Return (X, Y) of the center of cell containing provided text 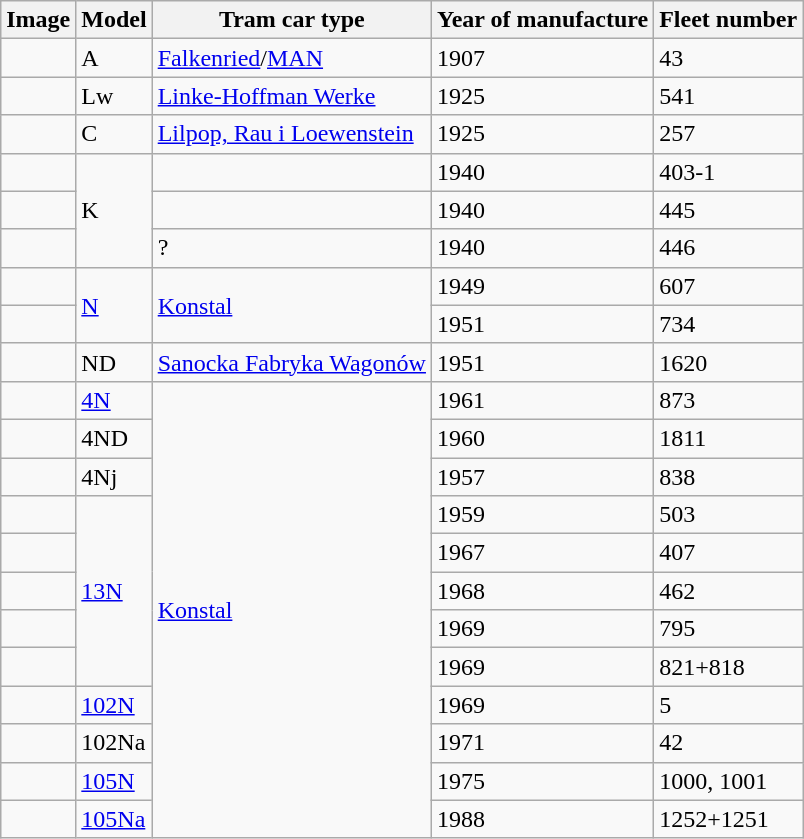
C (114, 134)
Linke-Hoffman Werke (292, 96)
Fleet number (728, 20)
Tram car type (292, 20)
1811 (728, 438)
4Nj (114, 477)
Year of manufacture (542, 20)
Falkenried/MAN (292, 58)
1968 (542, 591)
1907 (542, 58)
446 (728, 248)
ND (114, 362)
1957 (542, 477)
105Na (114, 819)
N (114, 305)
1000, 1001 (728, 781)
4ND (114, 438)
607 (728, 286)
105N (114, 781)
1949 (542, 286)
Image (38, 20)
257 (728, 134)
541 (728, 96)
1988 (542, 819)
795 (728, 629)
462 (728, 591)
838 (728, 477)
445 (728, 210)
A (114, 58)
1967 (542, 553)
503 (728, 515)
873 (728, 400)
K (114, 210)
13N (114, 591)
? (292, 248)
Model (114, 20)
821+818 (728, 667)
5 (728, 705)
1960 (542, 438)
43 (728, 58)
Sanocka Fabryka Wagonów (292, 362)
1971 (542, 743)
1252+1251 (728, 819)
102Na (114, 743)
734 (728, 324)
Lilpop, Rau i Loewenstein (292, 134)
102N (114, 705)
1975 (542, 781)
1961 (542, 400)
407 (728, 553)
42 (728, 743)
403-1 (728, 172)
1959 (542, 515)
1620 (728, 362)
Lw (114, 96)
4N (114, 400)
